Pinpoint the cell where the given text exists, returning its [x, y] midpoint coordinate. 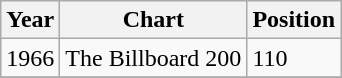
1966 [30, 58]
The Billboard 200 [154, 58]
Position [294, 20]
Year [30, 20]
Chart [154, 20]
110 [294, 58]
